Scan for the cell matching the given text and deliver its (X, Y) coordinate at center. 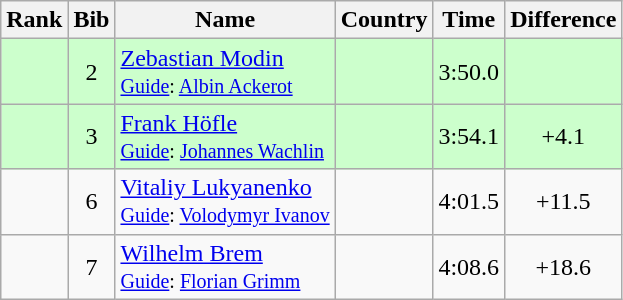
+4.1 (564, 136)
Vitaliy LukyanenkoGuide: Volodymyr Ivanov (225, 202)
3:50.0 (469, 72)
7 (92, 266)
Bib (92, 20)
Time (469, 20)
6 (92, 202)
3:54.1 (469, 136)
Wilhelm BremGuide: Florian Grimm (225, 266)
4:08.6 (469, 266)
Frank HöfleGuide: Johannes Wachlin (225, 136)
Difference (564, 20)
4:01.5 (469, 202)
+11.5 (564, 202)
Zebastian ModinGuide: Albin Ackerot (225, 72)
2 (92, 72)
Country (384, 20)
3 (92, 136)
Name (225, 20)
Rank (34, 20)
+18.6 (564, 266)
